Return [X, Y] of the center of cell containing provided text 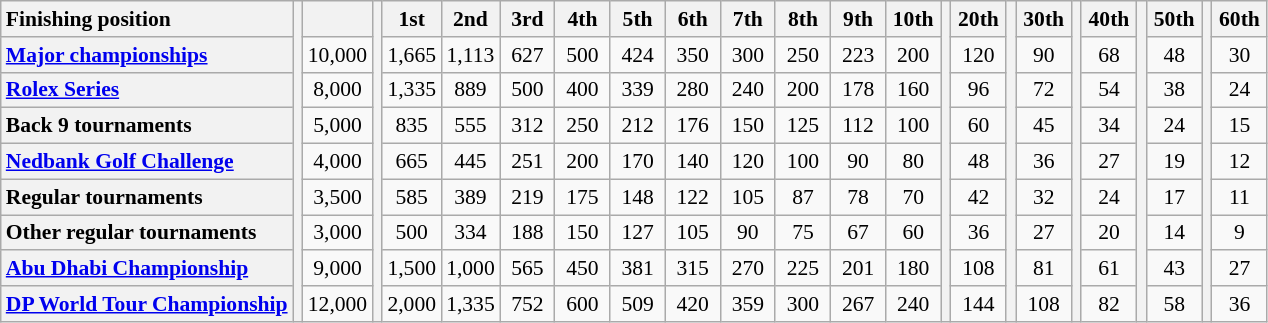
127 [638, 233]
Back 9 tournaments [147, 126]
75 [802, 233]
68 [1108, 55]
585 [412, 197]
8,000 [338, 90]
DP World Tour Championship [147, 304]
12,000 [338, 304]
4th [582, 19]
54 [1108, 90]
Regular tournaments [147, 197]
223 [858, 55]
420 [692, 304]
160 [914, 90]
201 [858, 269]
80 [914, 162]
60th [1240, 19]
555 [470, 126]
627 [528, 55]
2,000 [412, 304]
445 [470, 162]
339 [638, 90]
Nedbank Golf Challenge [147, 162]
42 [978, 197]
45 [1044, 126]
270 [748, 269]
5,000 [338, 126]
12 [1240, 162]
188 [528, 233]
43 [1174, 269]
7th [748, 19]
70 [914, 197]
3rd [528, 19]
82 [1108, 304]
14 [1174, 233]
34 [1108, 126]
20th [978, 19]
50th [1174, 19]
4,000 [338, 162]
835 [412, 126]
140 [692, 162]
450 [582, 269]
8th [802, 19]
148 [638, 197]
9,000 [338, 269]
665 [412, 162]
212 [638, 126]
1,113 [470, 55]
30 [1240, 55]
219 [528, 197]
144 [978, 304]
9 [1240, 233]
67 [858, 233]
334 [470, 233]
81 [1044, 269]
267 [858, 304]
6th [692, 19]
359 [748, 304]
752 [528, 304]
Rolex Series [147, 90]
10,000 [338, 55]
1st [412, 19]
315 [692, 269]
170 [638, 162]
3,000 [338, 233]
1,000 [470, 269]
125 [802, 126]
176 [692, 126]
38 [1174, 90]
58 [1174, 304]
19 [1174, 162]
5th [638, 19]
10th [914, 19]
225 [802, 269]
Other regular tournaments [147, 233]
11 [1240, 197]
78 [858, 197]
251 [528, 162]
20 [1108, 233]
15 [1240, 126]
424 [638, 55]
1,500 [412, 269]
175 [582, 197]
889 [470, 90]
381 [638, 269]
17 [1174, 197]
389 [470, 197]
178 [858, 90]
32 [1044, 197]
Major championships [147, 55]
2nd [470, 19]
350 [692, 55]
96 [978, 90]
112 [858, 126]
87 [802, 197]
122 [692, 197]
9th [858, 19]
565 [528, 269]
Finishing position [147, 19]
1,665 [412, 55]
61 [1108, 269]
400 [582, 90]
312 [528, 126]
180 [914, 269]
280 [692, 90]
Abu Dhabi Championship [147, 269]
509 [638, 304]
72 [1044, 90]
30th [1044, 19]
3,500 [338, 197]
40th [1108, 19]
600 [582, 304]
